Capture the cell that displays the provided text and extract its [X, Y] central coordinate. 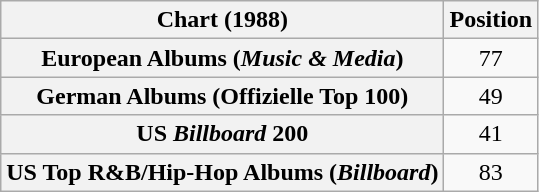
83 [491, 172]
Chart (1988) [222, 20]
German Albums (Offizielle Top 100) [222, 96]
41 [491, 134]
Position [491, 20]
US Billboard 200 [222, 134]
US Top R&B/Hip-Hop Albums (Billboard) [222, 172]
49 [491, 96]
European Albums (Music & Media) [222, 58]
77 [491, 58]
